Locate the cell with the specified text and output its (x, y) center coordinate. 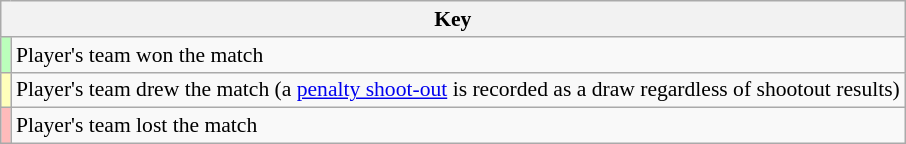
Key (453, 19)
Player's team lost the match (458, 126)
Player's team drew the match (a penalty shoot-out is recorded as a draw regardless of shootout results) (458, 90)
Player's team won the match (458, 55)
